Determine the (X, Y) coordinate at the center of the cell enclosing the given text.  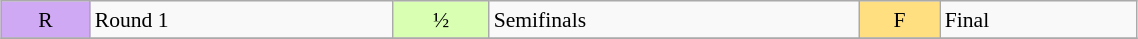
Round 1 (242, 20)
½ (440, 20)
F (900, 20)
Semifinals (674, 20)
R (46, 20)
Final (1038, 20)
